Scan for the cell matching the given text and deliver its [x, y] coordinate at center. 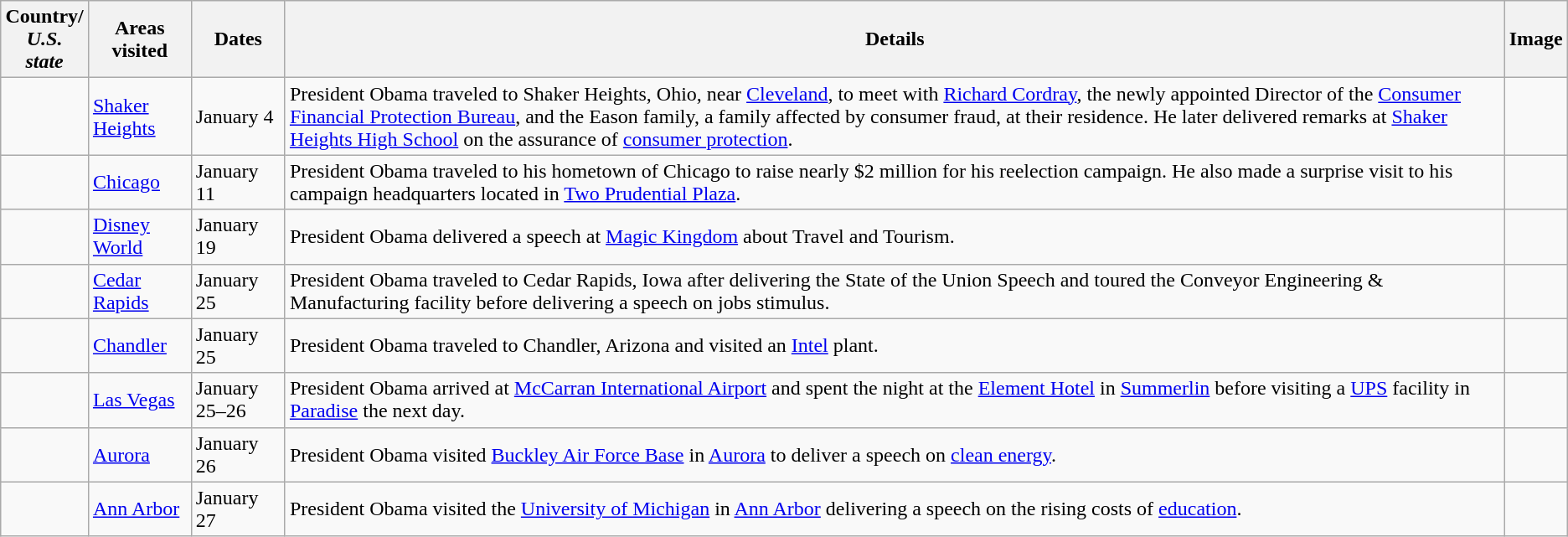
Las Vegas [139, 400]
Country/U.S. state [45, 39]
Aurora [139, 454]
January 25–26 [238, 400]
Dates [238, 39]
Chicago [139, 183]
President Obama visited Buckley Air Force Base in Aurora to deliver a speech on clean energy. [895, 454]
January 4 [238, 116]
January 27 [238, 509]
Disney World [139, 236]
Cedar Rapids [139, 292]
January 26 [238, 454]
Areas visited [139, 39]
Details [895, 39]
Chandler [139, 345]
Shaker Heights [139, 116]
Image [1536, 39]
Ann Arbor [139, 509]
President Obama delivered a speech at Magic Kingdom about Travel and Tourism. [895, 236]
President Obama traveled to Chandler, Arizona and visited an Intel plant. [895, 345]
January 19 [238, 236]
January 11 [238, 183]
President Obama visited the University of Michigan in Ann Arbor delivering a speech on the rising costs of education. [895, 509]
